Determine the (X, Y) coordinate at the center of the cell enclosing the given text.  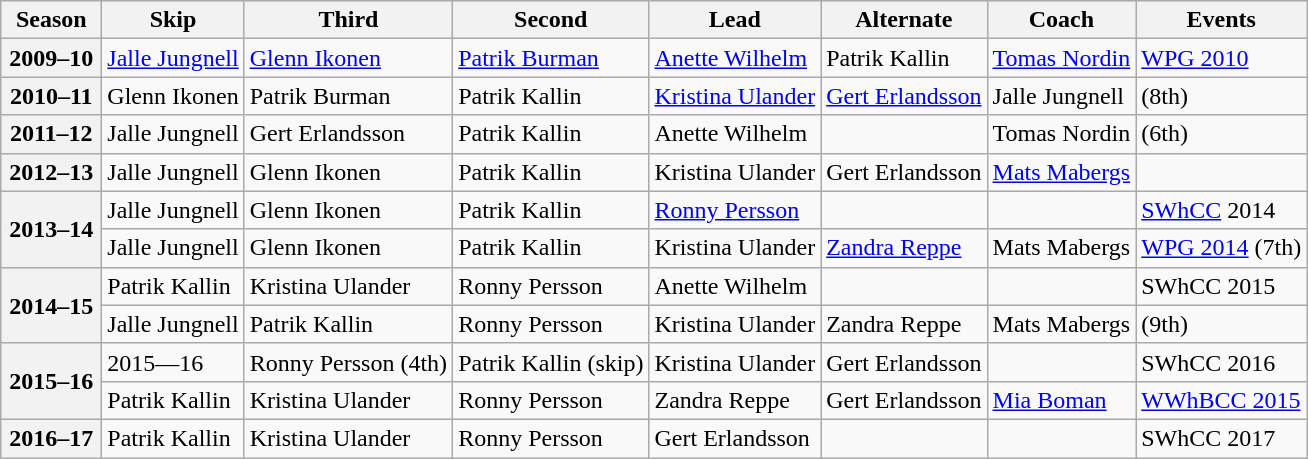
Events (1222, 20)
2015—16 (173, 362)
2012–13 (52, 172)
WWhBCC 2015 (1222, 400)
2016–17 (52, 438)
2010–11 (52, 96)
2011–12 (52, 134)
SWhCC 2017 (1222, 438)
Mia Boman (1062, 400)
Alternate (904, 20)
Lead (735, 20)
SWhCC 2015 (1222, 286)
2014–15 (52, 305)
Patrik Kallin (skip) (551, 362)
Coach (1062, 20)
WPG 2010 (1222, 58)
SWhCC 2016 (1222, 362)
2015–16 (52, 381)
Third (348, 20)
2013–14 (52, 229)
(8th) (1222, 96)
(9th) (1222, 324)
(6th) (1222, 134)
Ronny Persson (4th) (348, 362)
SWhCC 2014 (1222, 210)
2009–10 (52, 58)
WPG 2014 (7th) (1222, 248)
Second (551, 20)
Skip (173, 20)
Season (52, 20)
